Find where the given text appears and provide that cell's center as (x, y) coordinate. 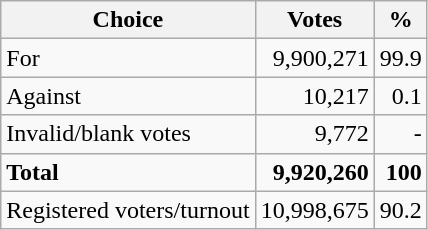
9,900,271 (314, 58)
10,217 (314, 96)
Total (128, 172)
9,772 (314, 134)
Registered voters/turnout (128, 210)
90.2 (400, 210)
Against (128, 96)
For (128, 58)
Votes (314, 20)
- (400, 134)
0.1 (400, 96)
99.9 (400, 58)
% (400, 20)
Choice (128, 20)
9,920,260 (314, 172)
Invalid/blank votes (128, 134)
100 (400, 172)
10,998,675 (314, 210)
